Identify which cell holds the provided text, then report its (X, Y) central coordinate. 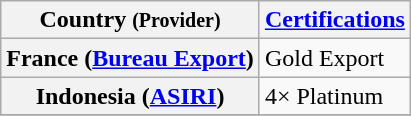
Country (Provider) (130, 20)
France (Bureau Export) (130, 58)
Certifications (334, 20)
4× Platinum (334, 96)
Indonesia (ASIRI) (130, 96)
Gold Export (334, 58)
